Detect which cell encompasses the target text, then output its (X, Y) center coordinate. 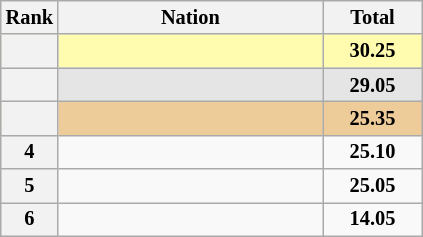
Nation (190, 17)
4 (30, 152)
25.05 (373, 186)
Total (373, 17)
14.05 (373, 219)
29.05 (373, 85)
25.10 (373, 152)
30.25 (373, 51)
Rank (30, 17)
5 (30, 186)
6 (30, 219)
25.35 (373, 118)
